For the text-containing cell, return its midpoint in (x, y) coordinate format. 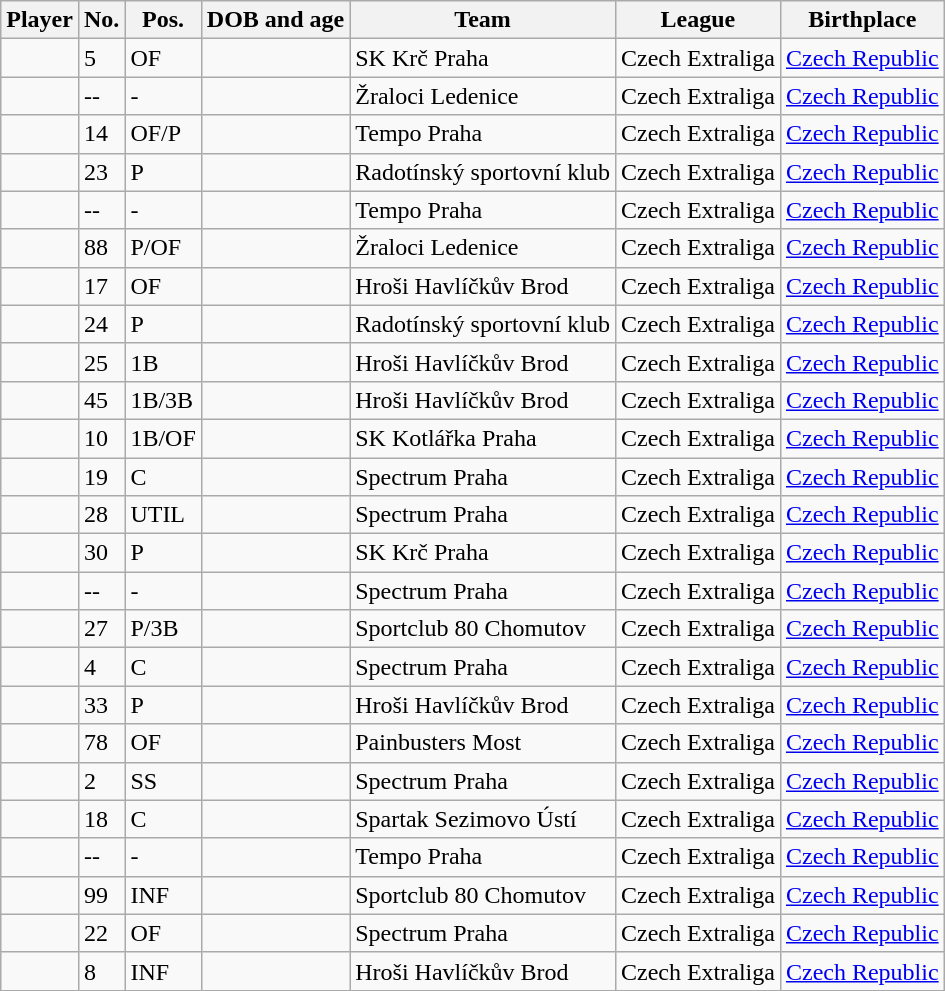
P/OF (163, 248)
45 (101, 400)
SK Kotlářka Praha (483, 438)
88 (101, 248)
22 (101, 933)
18 (101, 819)
Painbusters Most (483, 743)
1B/3B (163, 400)
23 (101, 172)
5 (101, 58)
24 (101, 324)
25 (101, 362)
14 (101, 134)
1B (163, 362)
OF/P (163, 134)
Player (40, 20)
No. (101, 20)
Spartak Sezimovo Ústí (483, 819)
33 (101, 705)
78 (101, 743)
19 (101, 477)
SS (163, 781)
28 (101, 515)
Team (483, 20)
4 (101, 667)
99 (101, 895)
Birthplace (862, 20)
League (698, 20)
8 (101, 971)
17 (101, 286)
10 (101, 438)
Pos. (163, 20)
1B/OF (163, 438)
27 (101, 629)
2 (101, 781)
P/3B (163, 629)
DOB and age (275, 20)
30 (101, 553)
UTIL (163, 515)
